Identify which cell holds the provided text, then report its [x, y] central coordinate. 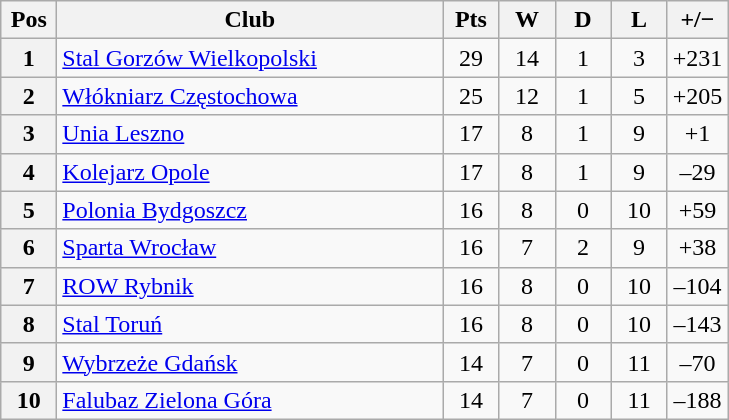
+/− [698, 20]
Stal Toruń [250, 324]
Stal Gorzów Wielkopolski [250, 58]
+205 [698, 96]
6 [29, 248]
–104 [698, 286]
W [527, 20]
D [583, 20]
Pts [471, 20]
Wybrzeże Gdańsk [250, 362]
–188 [698, 400]
+38 [698, 248]
ROW Rybnik [250, 286]
–143 [698, 324]
+59 [698, 210]
+231 [698, 58]
Włókniarz Częstochowa [250, 96]
Unia Leszno [250, 134]
Falubaz Zielona Góra [250, 400]
Kolejarz Opole [250, 172]
–70 [698, 362]
Sparta Wrocław [250, 248]
4 [29, 172]
Polonia Bydgoszcz [250, 210]
–29 [698, 172]
+1 [698, 134]
29 [471, 58]
Pos [29, 20]
25 [471, 96]
12 [527, 96]
L [639, 20]
Club [250, 20]
